Pinpoint the cell where the given text exists, returning its (x, y) midpoint coordinate. 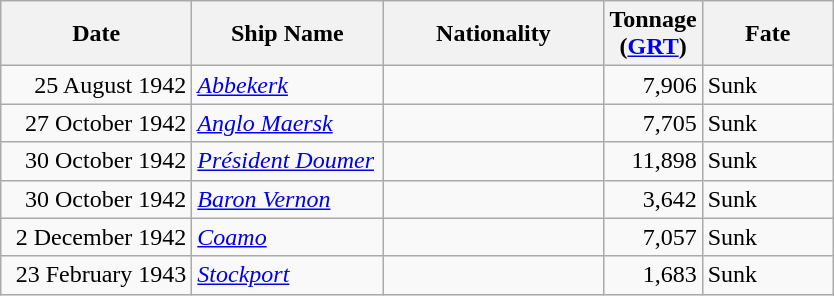
2 December 1942 (96, 237)
1,683 (653, 275)
Ship Name (288, 34)
Tonnage(GRT) (653, 34)
Nationality (494, 34)
Abbekerk (288, 85)
23 February 1943 (96, 275)
Baron Vernon (288, 199)
3,642 (653, 199)
Président Doumer (288, 161)
Fate (768, 34)
Stockport (288, 275)
Anglo Maersk (288, 123)
11,898 (653, 161)
7,705 (653, 123)
Date (96, 34)
7,906 (653, 85)
Coamo (288, 237)
7,057 (653, 237)
27 October 1942 (96, 123)
25 August 1942 (96, 85)
